Return the [X, Y] coordinate for the center point of the cell that contains the specified text.  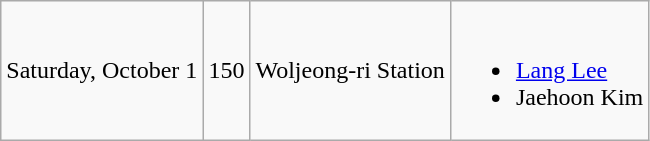
150 [226, 71]
Lang Lee Jaehoon Kim [549, 71]
Saturday, October 1 [102, 71]
Woljeong-ri Station [350, 71]
